Return the (x, y) coordinate for the center point of the cell that contains the specified text.  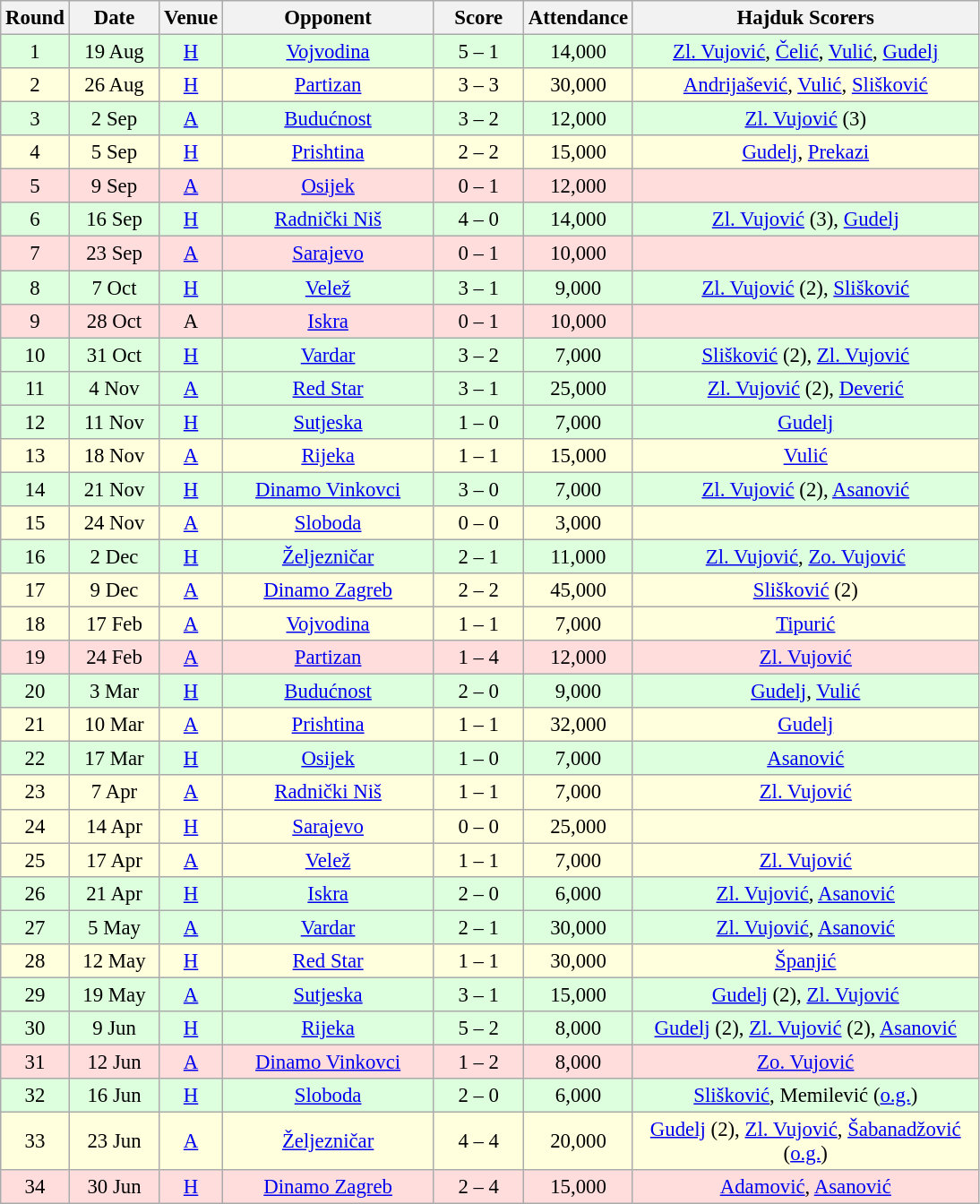
Tipurić (805, 624)
Date (115, 18)
Gudelj, Prekazi (805, 152)
5 (35, 186)
Zl. Vujović (3), Gudelj (805, 219)
9 Sep (115, 186)
Zl. Vujović (2), Asanović (805, 489)
Round (35, 18)
Slišković, Memilević (o.g.) (805, 1096)
16 (35, 556)
10 Mar (115, 725)
24 Nov (115, 523)
22 (35, 759)
18 Nov (115, 456)
2 (35, 85)
17 Mar (115, 759)
6 (35, 219)
Gudelj, Vulić (805, 692)
Andrijašević, Vulić, Slišković (805, 85)
5 – 2 (478, 1028)
1 – 4 (478, 658)
24 (35, 826)
34 (35, 1187)
32 (35, 1096)
4 – 4 (478, 1141)
3 – 0 (478, 489)
Opponent (328, 18)
12 May (115, 961)
28 (35, 961)
19 Aug (115, 52)
9 Jun (115, 1028)
30 (35, 1028)
Zl. Vujović (2), Deverić (805, 388)
13 (35, 456)
3 (35, 119)
12 Jun (115, 1062)
19 (35, 658)
14 (35, 489)
5 – 1 (478, 52)
11 (35, 388)
Adamović, Asanović (805, 1187)
Gudelj (2), Zl. Vujović (2), Asanović (805, 1028)
17 Feb (115, 624)
2 – 4 (478, 1187)
2 Sep (115, 119)
Zl. Vujović (2), Slišković (805, 288)
23 Sep (115, 254)
3 – 3 (478, 85)
Hajduk Scorers (805, 18)
Asanović (805, 759)
11 Nov (115, 422)
23 (35, 793)
27 (35, 927)
Venue (192, 18)
19 May (115, 994)
Score (478, 18)
17 Apr (115, 860)
17 (35, 590)
18 (35, 624)
24 Feb (115, 658)
4 (35, 152)
5 May (115, 927)
Zl. Vujović, Zo. Vujović (805, 556)
21 Apr (115, 893)
12 (35, 422)
7 (35, 254)
20,000 (579, 1141)
26 (35, 893)
30 Jun (115, 1187)
Slišković (2) (805, 590)
Gudelj (2), Zl. Vujović (805, 994)
Zl. Vujović (3) (805, 119)
16 Jun (115, 1096)
23 Jun (115, 1141)
5 Sep (115, 152)
7 Apr (115, 793)
33 (35, 1141)
11,000 (579, 556)
29 (35, 994)
8 (35, 288)
3,000 (579, 523)
31 (35, 1062)
Gudelj (2), Zl. Vujović, Šabanadžović (o.g.) (805, 1141)
4 – 0 (478, 219)
28 Oct (115, 321)
4 Nov (115, 388)
Slišković (2), Zl. Vujović (805, 355)
20 (35, 692)
15 (35, 523)
9 (35, 321)
7 Oct (115, 288)
9 Dec (115, 590)
1 – 2 (478, 1062)
32,000 (579, 725)
Vulić (805, 456)
Zl. Vujović, Čelić, Vulić, Gudelj (805, 52)
21 (35, 725)
10 (35, 355)
Španjić (805, 961)
2 Dec (115, 556)
45,000 (579, 590)
25 (35, 860)
3 Mar (115, 692)
Attendance (579, 18)
14 Apr (115, 826)
Zo. Vujović (805, 1062)
31 Oct (115, 355)
21 Nov (115, 489)
16 Sep (115, 219)
1 (35, 52)
26 Aug (115, 85)
